From the cell containing the given text, extract its center point as [x, y] coordinate. 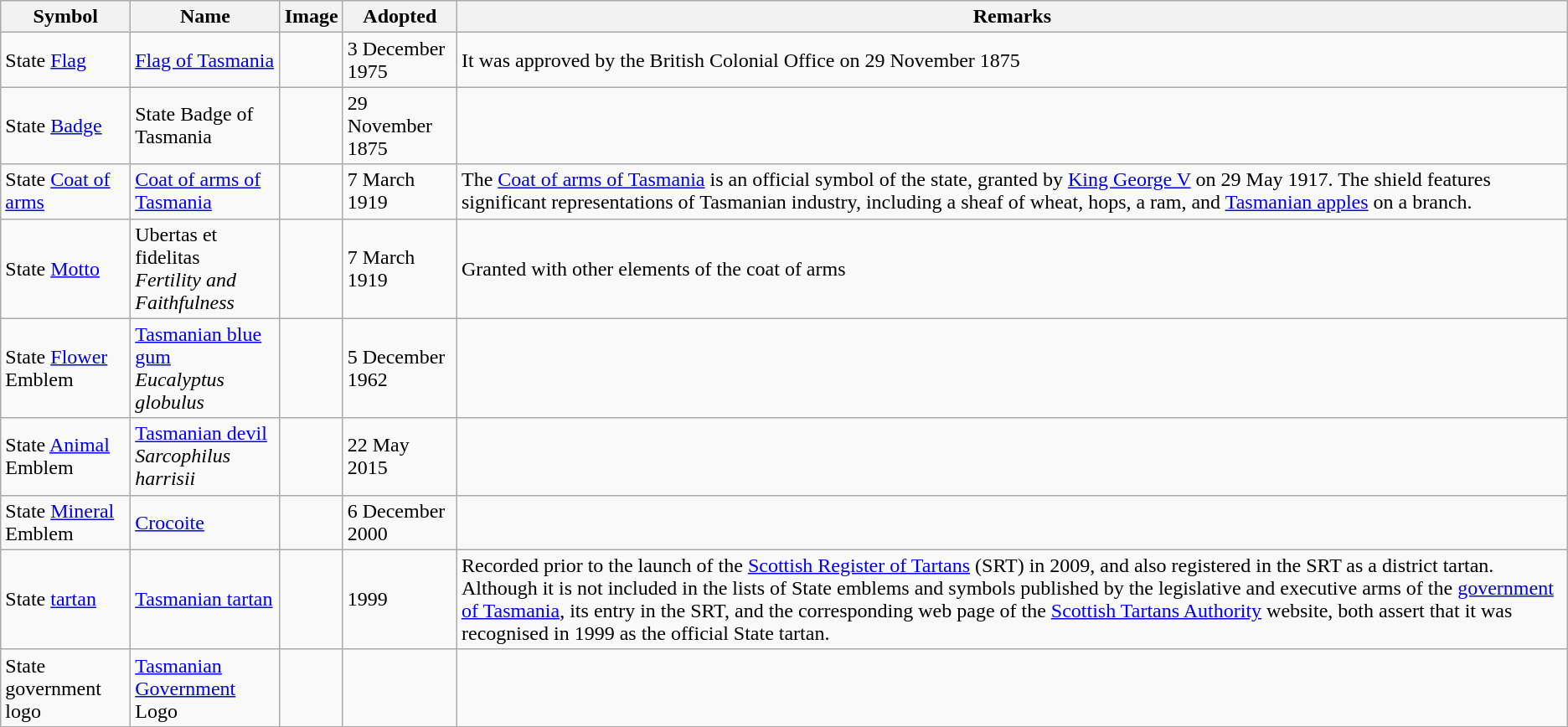
State government logo [65, 688]
3 December 1975 [400, 60]
State Animal Emblem [65, 456]
6 December 2000 [400, 523]
Symbol [65, 17]
Adopted [400, 17]
State tartan [65, 600]
Ubertas et fidelitasFertility and Faithfulness [205, 268]
Granted with other elements of the coat of arms [1012, 268]
1999 [400, 600]
Flag of Tasmania [205, 60]
State Flag [65, 60]
Remarks [1012, 17]
State Flower Emblem [65, 369]
Tasmanian Government Logo [205, 688]
22 May 2015 [400, 456]
5 December 1962 [400, 369]
Tasmanian devil Sarcophilus harrisii [205, 456]
Crocoite [205, 523]
29 November 1875 [400, 126]
State Badge [65, 126]
State Motto [65, 268]
State Mineral Emblem [65, 523]
It was approved by the British Colonial Office on 29 November 1875 [1012, 60]
Coat of arms of Tasmania [205, 191]
Name [205, 17]
Image [312, 17]
Tasmanian blue gum Eucalyptus globulus [205, 369]
Tasmanian tartan [205, 600]
State Coat of arms [65, 191]
State Badge of Tasmania [205, 126]
